Return the [x, y] coordinate for the center point of the cell that contains the specified text.  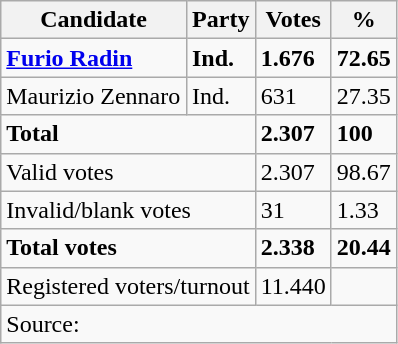
Party [220, 20]
Total votes [128, 248]
100 [364, 134]
Votes [293, 20]
Furio Radin [94, 58]
Valid votes [128, 172]
1.676 [293, 58]
1.33 [364, 210]
Candidate [94, 20]
72.65 [364, 58]
631 [293, 96]
31 [293, 210]
98.67 [364, 172]
Invalid/blank votes [128, 210]
2.338 [293, 248]
Maurizio Zennaro [94, 96]
11.440 [293, 286]
Total [128, 134]
Registered voters/turnout [128, 286]
Source: [199, 324]
20.44 [364, 248]
% [364, 20]
27.35 [364, 96]
